Detect which cell encompasses the target text, then output its [X, Y] center coordinate. 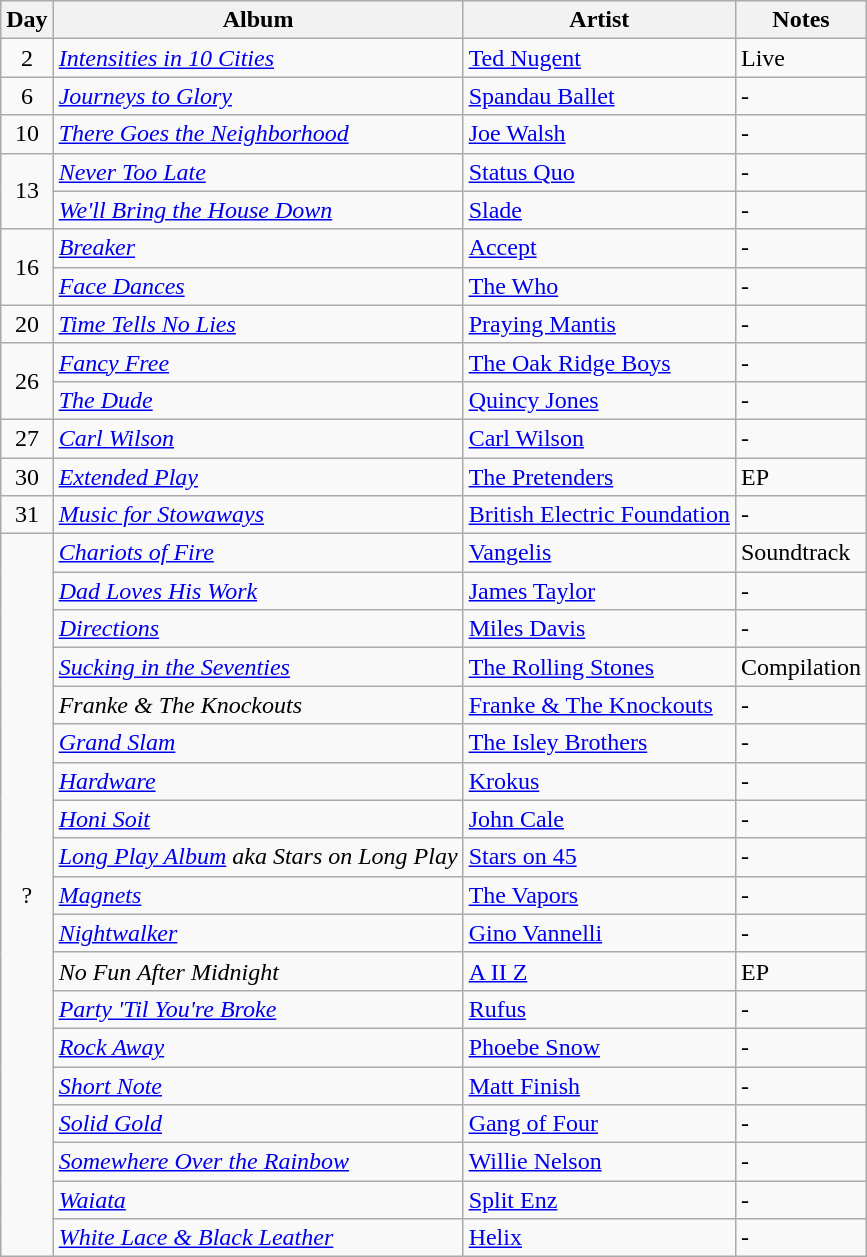
No Fun After Midnight [258, 971]
Never Too Late [258, 172]
Status Quo [599, 172]
Honi Soit [258, 819]
10 [27, 134]
The Oak Ridge Boys [599, 362]
Time Tells No Lies [258, 324]
Spandau Ballet [599, 96]
Rufus [599, 1009]
A II Z [599, 971]
30 [27, 477]
Music for Stowaways [258, 515]
The Pretenders [599, 477]
Vangelis [599, 553]
Phoebe Snow [599, 1047]
Somewhere Over the Rainbow [258, 1162]
Helix [599, 1238]
Album [258, 20]
Grand Slam [258, 743]
The Vapors [599, 895]
Praying Mantis [599, 324]
Gino Vannelli [599, 933]
Hardware [258, 781]
Joe Walsh [599, 134]
Intensities in 10 Cities [258, 58]
Magnets [258, 895]
There Goes the Neighborhood [258, 134]
Split Enz [599, 1200]
Matt Finish [599, 1085]
Sucking in the Seventies [258, 667]
Waiata [258, 1200]
We'll Bring the House Down [258, 210]
Fancy Free [258, 362]
6 [27, 96]
Compilation [800, 667]
Gang of Four [599, 1124]
John Cale [599, 819]
The Who [599, 286]
Journeys to Glory [258, 96]
Ted Nugent [599, 58]
16 [27, 267]
Willie Nelson [599, 1162]
Notes [800, 20]
James Taylor [599, 591]
Miles Davis [599, 629]
20 [27, 324]
Solid Gold [258, 1124]
Long Play Album aka Stars on Long Play [258, 857]
Live [800, 58]
? [27, 896]
Extended Play [258, 477]
Breaker [258, 248]
British Electric Foundation [599, 515]
Party 'Til You're Broke [258, 1009]
Face Dances [258, 286]
Nightwalker [258, 933]
Stars on 45 [599, 857]
Slade [599, 210]
Accept [599, 248]
White Lace & Black Leather [258, 1238]
Chariots of Fire [258, 553]
26 [27, 381]
Directions [258, 629]
Short Note [258, 1085]
The Isley Brothers [599, 743]
The Rolling Stones [599, 667]
Rock Away [258, 1047]
31 [27, 515]
Dad Loves His Work [258, 591]
Soundtrack [800, 553]
Quincy Jones [599, 400]
13 [27, 191]
The Dude [258, 400]
2 [27, 58]
27 [27, 438]
Krokus [599, 781]
Day [27, 20]
Artist [599, 20]
